Search for the cell housing the specified text and yield its (X, Y) center coordinate. 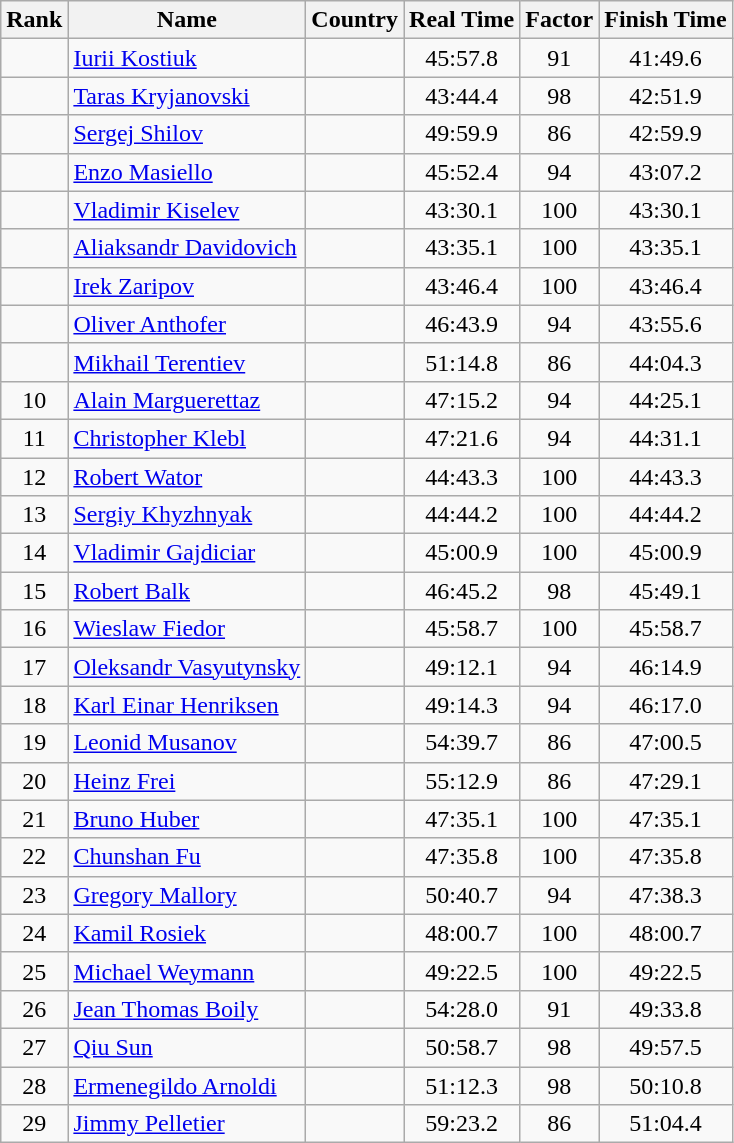
25 (34, 971)
42:51.9 (666, 96)
50:40.7 (462, 895)
Factor (560, 20)
42:59.9 (666, 134)
Sergiy Khyzhnyak (187, 515)
17 (34, 667)
49:59.9 (462, 134)
28 (34, 1085)
27 (34, 1047)
41:49.6 (666, 58)
11 (34, 438)
50:58.7 (462, 1047)
Wieslaw Fiedor (187, 629)
Country (355, 20)
Karl Einar Henriksen (187, 705)
46:43.9 (462, 324)
Robert Wator (187, 477)
14 (34, 553)
21 (34, 819)
46:45.2 (462, 591)
Oliver Anthofer (187, 324)
Jimmy Pelletier (187, 1124)
Aliaksandr Davidovich (187, 248)
47:21.6 (462, 438)
45:57.8 (462, 58)
13 (34, 515)
Vladimir Gajdiciar (187, 553)
10 (34, 400)
49:33.8 (666, 1009)
45:52.4 (462, 172)
51:12.3 (462, 1085)
51:14.8 (462, 362)
20 (34, 781)
47:38.3 (666, 895)
Bruno Huber (187, 819)
Enzo Masiello (187, 172)
49:12.1 (462, 667)
47:29.1 (666, 781)
43:55.6 (666, 324)
Finish Time (666, 20)
Qiu Sun (187, 1047)
Gregory Mallory (187, 895)
24 (34, 933)
Taras Kryjanovski (187, 96)
46:17.0 (666, 705)
29 (34, 1124)
Rank (34, 20)
43:07.2 (666, 172)
Christopher Klebl (187, 438)
44:31.1 (666, 438)
51:04.4 (666, 1124)
54:39.7 (462, 743)
Jean Thomas Boily (187, 1009)
Chunshan Fu (187, 857)
Heinz Frei (187, 781)
22 (34, 857)
50:10.8 (666, 1085)
12 (34, 477)
Michael Weymann (187, 971)
Ermenegildo Arnoldi (187, 1085)
Iurii Kostiuk (187, 58)
Mikhail Terentiev (187, 362)
16 (34, 629)
18 (34, 705)
23 (34, 895)
54:28.0 (462, 1009)
59:23.2 (462, 1124)
Sergej Shilov (187, 134)
45:49.1 (666, 591)
26 (34, 1009)
Real Time (462, 20)
47:15.2 (462, 400)
15 (34, 591)
Irek Zaripov (187, 286)
46:14.9 (666, 667)
Robert Balk (187, 591)
Leonid Musanov (187, 743)
49:57.5 (666, 1047)
47:00.5 (666, 743)
Vladimir Kiselev (187, 210)
44:25.1 (666, 400)
Oleksandr Vasyutynsky (187, 667)
Kamil Rosiek (187, 933)
49:14.3 (462, 705)
43:44.4 (462, 96)
19 (34, 743)
44:04.3 (666, 362)
55:12.9 (462, 781)
Name (187, 20)
Alain Marguerettaz (187, 400)
